Scan for the cell matching the given text and deliver its (X, Y) coordinate at center. 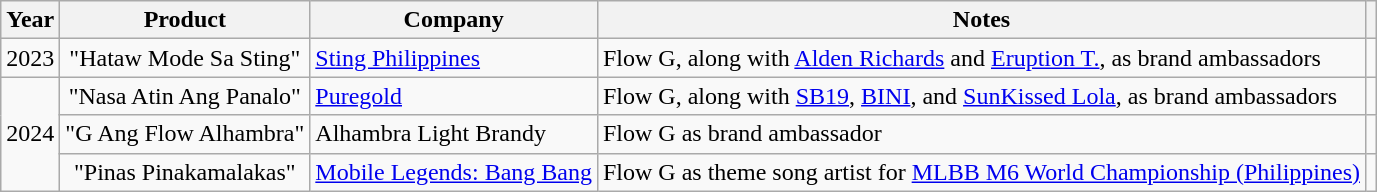
2023 (30, 58)
"G Ang Flow Alhambra" (185, 134)
"Nasa Atin Ang Panalo" (185, 96)
Product (185, 20)
Company (454, 20)
Mobile Legends: Bang Bang (454, 172)
Alhambra Light Brandy (454, 134)
Puregold (454, 96)
Notes (981, 20)
Flow G, along with SB19, BINI, and SunKissed Lola, as brand ambassadors (981, 96)
Year (30, 20)
Flow G as theme song artist for MLBB M6 World Championship (Philippines) (981, 172)
2024 (30, 134)
Flow G as brand ambassador (981, 134)
Flow G, along with Alden Richards and Eruption T., as brand ambassadors (981, 58)
Sting Philippines (454, 58)
"Hataw Mode Sa Sting" (185, 58)
"Pinas Pinakamalakas" (185, 172)
